Find where the given text appears and provide that cell's center as (X, Y) coordinate. 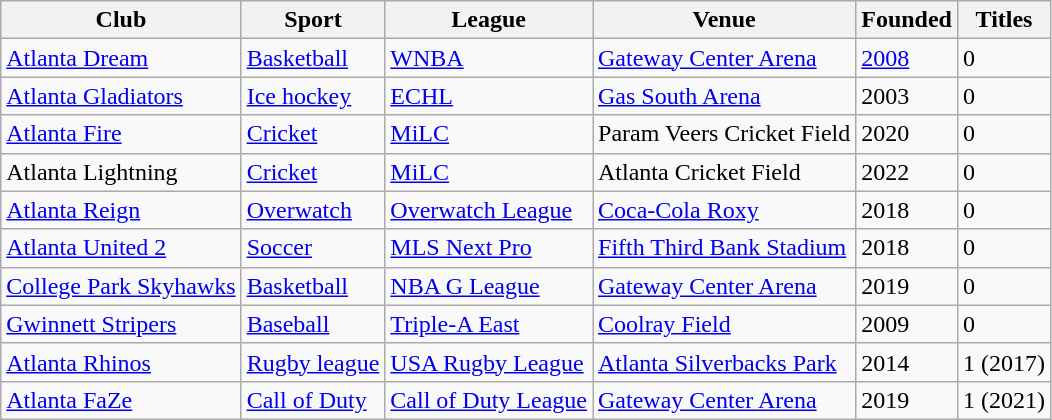
1 (2017) (1004, 362)
NBA G League (489, 286)
Soccer (313, 248)
Atlanta Fire (121, 134)
2009 (907, 324)
Venue (724, 20)
Gwinnett Stripers (121, 324)
Atlanta Cricket Field (724, 172)
2008 (907, 58)
Coolray Field (724, 324)
2003 (907, 96)
ECHL (489, 96)
Titles (1004, 20)
Overwatch League (489, 210)
Ice hockey (313, 96)
Call of Duty League (489, 400)
Triple-A East (489, 324)
Atlanta FaZe (121, 400)
College Park Skyhawks (121, 286)
2022 (907, 172)
Overwatch (313, 210)
Club (121, 20)
Param Veers Cricket Field (724, 134)
Baseball (313, 324)
Call of Duty (313, 400)
Rugby league (313, 362)
MLS Next Pro (489, 248)
Founded (907, 20)
Fifth Third Bank Stadium (724, 248)
Atlanta United 2 (121, 248)
Gas South Arena (724, 96)
Atlanta Gladiators (121, 96)
2014 (907, 362)
1 (2021) (1004, 400)
Sport (313, 20)
Atlanta Reign (121, 210)
WNBA (489, 58)
Atlanta Rhinos (121, 362)
Atlanta Lightning (121, 172)
Atlanta Dream (121, 58)
Atlanta Silverbacks Park (724, 362)
2020 (907, 134)
Coca-Cola Roxy (724, 210)
USA Rugby League (489, 362)
League (489, 20)
